Identify which cell holds the provided text, then report its (X, Y) central coordinate. 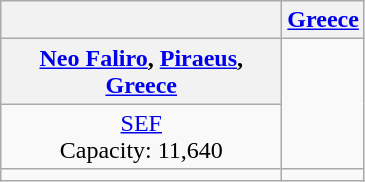
Greece (324, 20)
SEFCapacity: 11,640 (142, 136)
Neo Faliro, Piraeus, Greece (142, 72)
